For the text-containing cell, return its midpoint in (x, y) coordinate format. 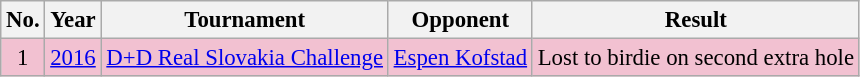
Opponent (460, 20)
D+D Real Slovakia Challenge (244, 58)
Year (73, 20)
Result (696, 20)
No. (23, 20)
1 (23, 58)
Lost to birdie on second extra hole (696, 58)
2016 (73, 58)
Espen Kofstad (460, 58)
Tournament (244, 20)
